Identify which cell holds the provided text, then report its [x, y] central coordinate. 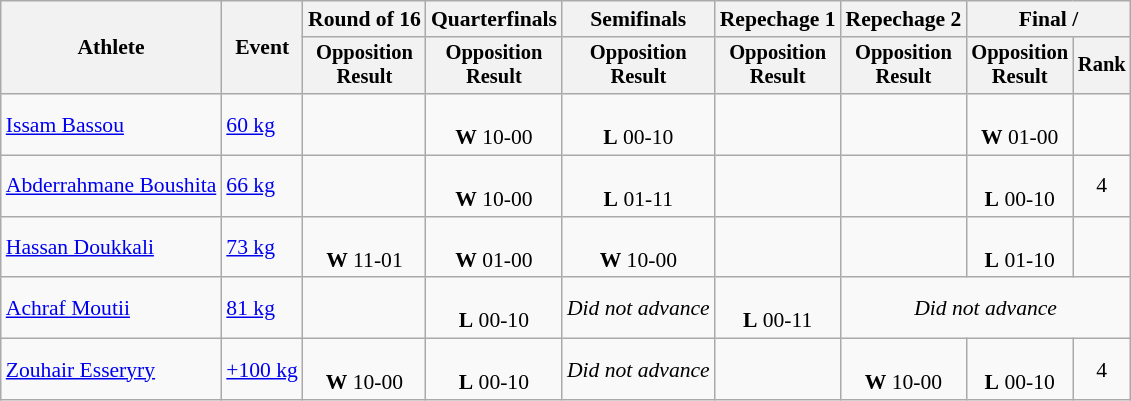
Athlete [112, 48]
73 kg [262, 248]
66 kg [262, 186]
+100 kg [262, 370]
Zouhair Esseryry [112, 370]
Abderrahmane Boushita [112, 186]
Repechage 2 [904, 19]
Final / [1048, 19]
Hassan Doukkali [112, 248]
Issam Bassou [112, 124]
60 kg [262, 124]
Quarterfinals [494, 19]
L 00-11 [778, 308]
Round of 16 [364, 19]
L 01-10 [1020, 248]
Semifinals [638, 19]
81 kg [262, 308]
Achraf Moutii [112, 308]
Rank [1102, 66]
Event [262, 48]
L 01-11 [638, 186]
Repechage 1 [778, 19]
W 11-01 [364, 248]
